Search for the cell housing the specified text and yield its (x, y) center coordinate. 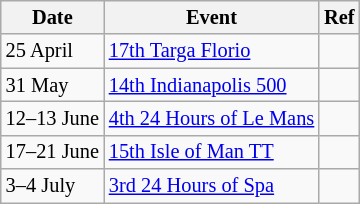
31 May (52, 85)
Event (212, 17)
17th Targa Florio (212, 51)
3–4 July (52, 186)
14th Indianapolis 500 (212, 85)
15th Isle of Man TT (212, 152)
17–21 June (52, 152)
Date (52, 17)
Ref (339, 17)
25 April (52, 51)
3rd 24 Hours of Spa (212, 186)
4th 24 Hours of Le Mans (212, 118)
12–13 June (52, 118)
